Return [X, Y] of the center of cell containing provided text 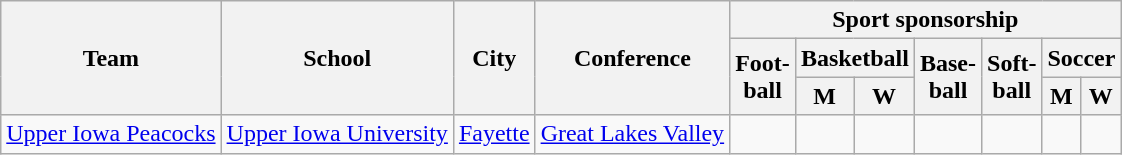
Team [111, 58]
Soccer [1082, 58]
School [337, 58]
Soft-ball [1012, 77]
Base-ball [948, 77]
Foot-ball [763, 77]
Basketball [854, 58]
Conference [632, 58]
Fayette [494, 134]
Sport sponsorship [926, 20]
City [494, 58]
Upper Iowa University [337, 134]
Great Lakes Valley [632, 134]
Upper Iowa Peacocks [111, 134]
